Return the [x, y] coordinate for the center point of the cell that contains the specified text.  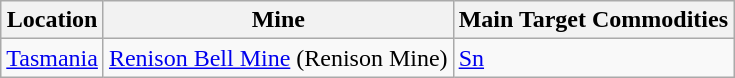
Mine [278, 20]
Sn [593, 58]
Tasmania [52, 58]
Renison Bell Mine (Renison Mine) [278, 58]
Main Target Commodities [593, 20]
Location [52, 20]
